Return the [X, Y] coordinate for the center point of the cell that contains the specified text.  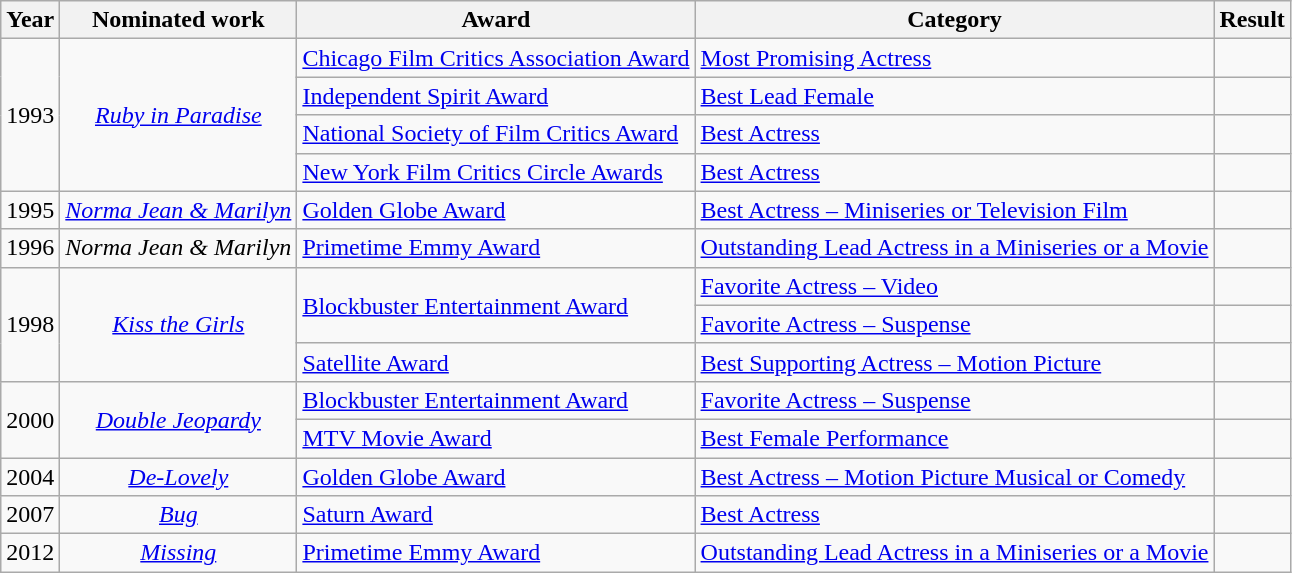
National Society of Film Critics Award [496, 134]
Best Actress – Miniseries or Television Film [954, 210]
Kiss the Girls [178, 324]
Bug [178, 515]
MTV Movie Award [496, 438]
1995 [30, 210]
Most Promising Actress [954, 58]
Independent Spirit Award [496, 96]
Year [30, 20]
Result [1252, 20]
Best Actress – Motion Picture Musical or Comedy [954, 477]
Category [954, 20]
Best Female Performance [954, 438]
1998 [30, 324]
Award [496, 20]
2000 [30, 419]
2007 [30, 515]
2004 [30, 477]
Best Supporting Actress – Motion Picture [954, 362]
De-Lovely [178, 477]
Satellite Award [496, 362]
Double Jeopardy [178, 419]
1996 [30, 248]
Best Lead Female [954, 96]
Favorite Actress – Video [954, 286]
Missing [178, 553]
Ruby in Paradise [178, 115]
Saturn Award [496, 515]
2012 [30, 553]
Nominated work [178, 20]
New York Film Critics Circle Awards [496, 172]
1993 [30, 115]
Chicago Film Critics Association Award [496, 58]
